Locate the cell with the specified text and output its [X, Y] center coordinate. 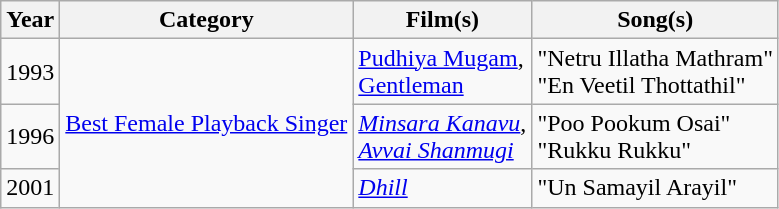
Song(s) [656, 20]
Year [30, 20]
Category [206, 20]
1993 [30, 72]
1996 [30, 136]
"Netru Illatha Mathram" "En Veetil Thottathil" [656, 72]
Film(s) [442, 20]
Minsara Kanavu, Avvai Shanmugi [442, 136]
Pudhiya Mugam, Gentleman [442, 72]
Dhill [442, 188]
"Poo Pookum Osai" "Rukku Rukku" [656, 136]
"Un Samayil Arayil" [656, 188]
Best Female Playback Singer [206, 123]
2001 [30, 188]
